Output the [x, y] coordinate of the center of the cell containing the given text.  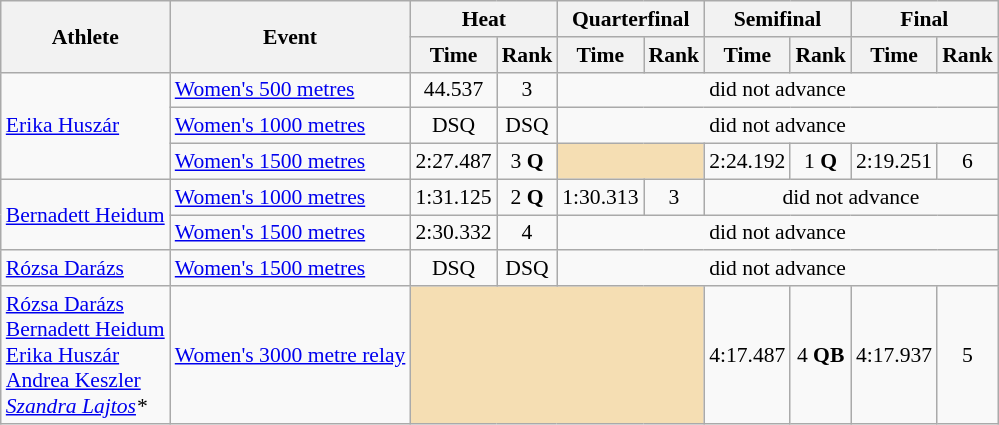
Semifinal [778, 19]
Event [290, 36]
2:30.332 [453, 233]
1:30.313 [600, 197]
2 Q [528, 197]
4 QB [820, 355]
Heat [484, 19]
Athlete [86, 36]
2:19.251 [894, 162]
1:31.125 [453, 197]
4:17.487 [747, 355]
Women's 500 metres [290, 90]
Final [924, 19]
Quarterfinal [630, 19]
Rózsa Darázs [86, 269]
1 Q [820, 162]
4:17.937 [894, 355]
5 [968, 355]
2:24.192 [747, 162]
3 Q [528, 162]
Bernadett Heidum [86, 214]
4 [528, 233]
6 [968, 162]
Rózsa DarázsBernadett HeidumErika HuszárAndrea KeszlerSzandra Lajtos* [86, 355]
Women's 3000 metre relay [290, 355]
Erika Huszár [86, 126]
2:27.487 [453, 162]
44.537 [453, 90]
